Scan for the cell matching the given text and deliver its (x, y) coordinate at center. 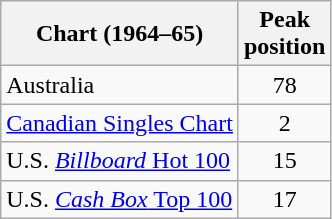
Australia (120, 85)
U.S. Billboard Hot 100 (120, 161)
Chart (1964–65) (120, 34)
17 (284, 199)
Peakposition (284, 34)
2 (284, 123)
Canadian Singles Chart (120, 123)
U.S. Cash Box Top 100 (120, 199)
78 (284, 85)
15 (284, 161)
